Determine the [x, y] coordinate at the center of the cell enclosing the given text.  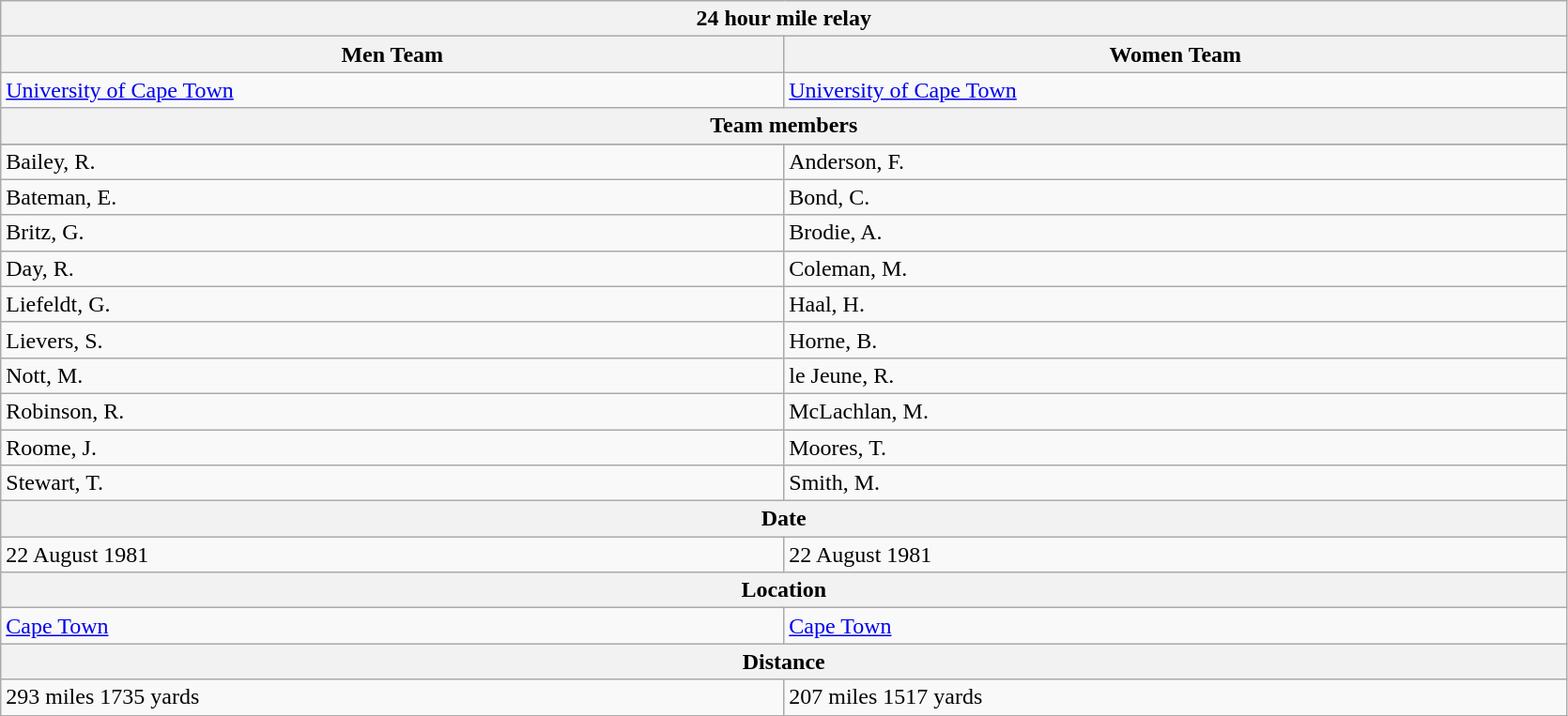
Haal, H. [1176, 304]
Liefeldt, G. [392, 304]
Lievers, S. [392, 340]
Britz, G. [392, 233]
Stewart, T. [392, 483]
Bateman, E. [392, 197]
Team members [784, 126]
Day, R. [392, 268]
24 hour mile relay [784, 19]
207 miles 1517 yards [1176, 697]
Men Team [392, 54]
Horne, B. [1176, 340]
Moores, T. [1176, 448]
293 miles 1735 yards [392, 697]
Brodie, A. [1176, 233]
Smith, M. [1176, 483]
Coleman, M. [1176, 268]
Women Team [1176, 54]
Location [784, 590]
McLachlan, M. [1176, 411]
Distance [784, 662]
Date [784, 519]
Nott, M. [392, 375]
Roome, J. [392, 448]
Bond, C. [1176, 197]
Robinson, R. [392, 411]
Anderson, F. [1176, 161]
le Jeune, R. [1176, 375]
Bailey, R. [392, 161]
